Scan for the cell matching the given text and deliver its [X, Y] coordinate at center. 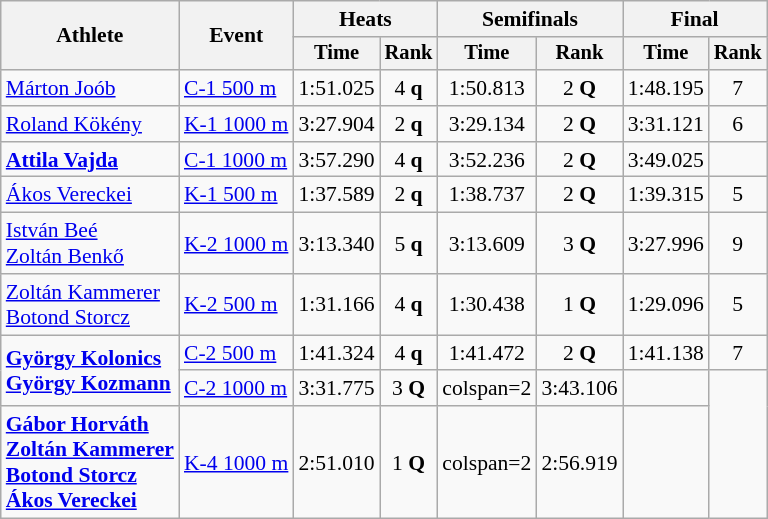
2:56.919 [579, 462]
K-2 1000 m [236, 244]
1:41.472 [486, 353]
3:31.121 [666, 124]
K-1 500 m [236, 195]
Zoltán KammererBotond Storcz [90, 304]
K-2 500 m [236, 304]
9 [738, 244]
Event [236, 36]
3:13.340 [336, 244]
K-4 1000 m [236, 462]
3:52.236 [486, 160]
1:50.813 [486, 88]
Final [695, 19]
3:57.290 [336, 160]
1:41.138 [666, 353]
1:31.166 [336, 304]
1:37.589 [336, 195]
Roland Kökény [90, 124]
3:43.106 [579, 389]
1:51.025 [336, 88]
C-2 500 m [236, 353]
György KolonicsGyörgy Kozmann [90, 370]
3:27.904 [336, 124]
Heats [365, 19]
Ákos Vereckei [90, 195]
Attila Vajda [90, 160]
Athlete [90, 36]
C-1 500 m [236, 88]
1:38.737 [486, 195]
István BeéZoltán Benkő [90, 244]
K-1 1000 m [236, 124]
Semifinals [530, 19]
3:31.775 [336, 389]
3:29.134 [486, 124]
1:41.324 [336, 353]
3:49.025 [666, 160]
6 [738, 124]
3:13.609 [486, 244]
1:39.315 [666, 195]
1:30.438 [486, 304]
2:51.010 [336, 462]
1:48.195 [666, 88]
Márton Joób [90, 88]
Gábor HorváthZoltán KammererBotond StorczÁkos Vereckei [90, 462]
C-1 1000 m [236, 160]
5 q [409, 244]
3:27.996 [666, 244]
1:29.096 [666, 304]
C-2 1000 m [236, 389]
